Output the (x, y) coordinate of the center of the cell containing the given text.  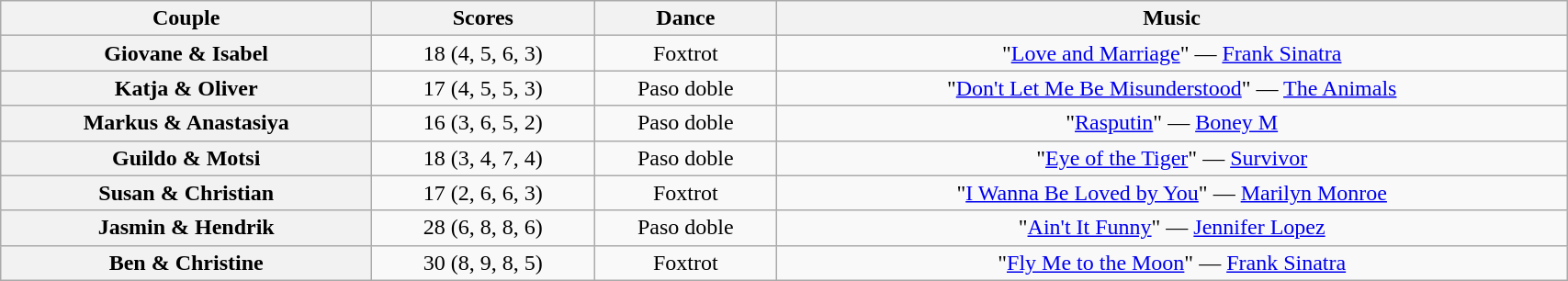
"Love and Marriage" — Frank Sinatra (1172, 53)
"Eye of the Tiger" — Survivor (1172, 158)
"Don't Let Me Be Misunderstood" — The Animals (1172, 88)
Scores (483, 18)
17 (4, 5, 5, 3) (483, 88)
17 (2, 6, 6, 3) (483, 193)
Guildo & Motsi (186, 158)
Jasmin & Hendrik (186, 228)
Susan & Christian (186, 193)
18 (4, 5, 6, 3) (483, 53)
Ben & Christine (186, 263)
"Rasputin" — Boney M (1172, 123)
"Ain't It Funny" — Jennifer Lopez (1172, 228)
Couple (186, 18)
Markus & Anastasiya (186, 123)
Giovane & Isabel (186, 53)
18 (3, 4, 7, 4) (483, 158)
"Fly Me to the Moon" — Frank Sinatra (1172, 263)
28 (6, 8, 8, 6) (483, 228)
Music (1172, 18)
Katja & Oliver (186, 88)
"I Wanna Be Loved by You" — Marilyn Monroe (1172, 193)
Dance (685, 18)
30 (8, 9, 8, 5) (483, 263)
16 (3, 6, 5, 2) (483, 123)
